Locate the cell with the specified text and output its [X, Y] center coordinate. 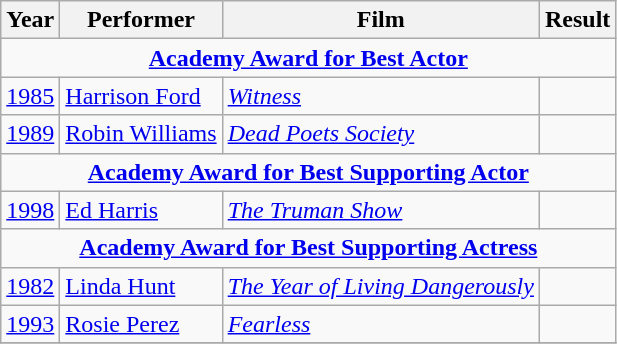
Ed Harris [141, 210]
Year [30, 20]
Linda Hunt [141, 286]
Film [380, 20]
Rosie Perez [141, 324]
1989 [30, 134]
1998 [30, 210]
1993 [30, 324]
Academy Award for Best Supporting Actress [308, 248]
Academy Award for Best Actor [308, 58]
Witness [380, 96]
Performer [141, 20]
Fearless [380, 324]
Harrison Ford [141, 96]
1985 [30, 96]
The Truman Show [380, 210]
Dead Poets Society [380, 134]
1982 [30, 286]
The Year of Living Dangerously [380, 286]
Result [577, 20]
Robin Williams [141, 134]
Academy Award for Best Supporting Actor [308, 172]
